Output the [X, Y] coordinate of the center of the cell containing the given text.  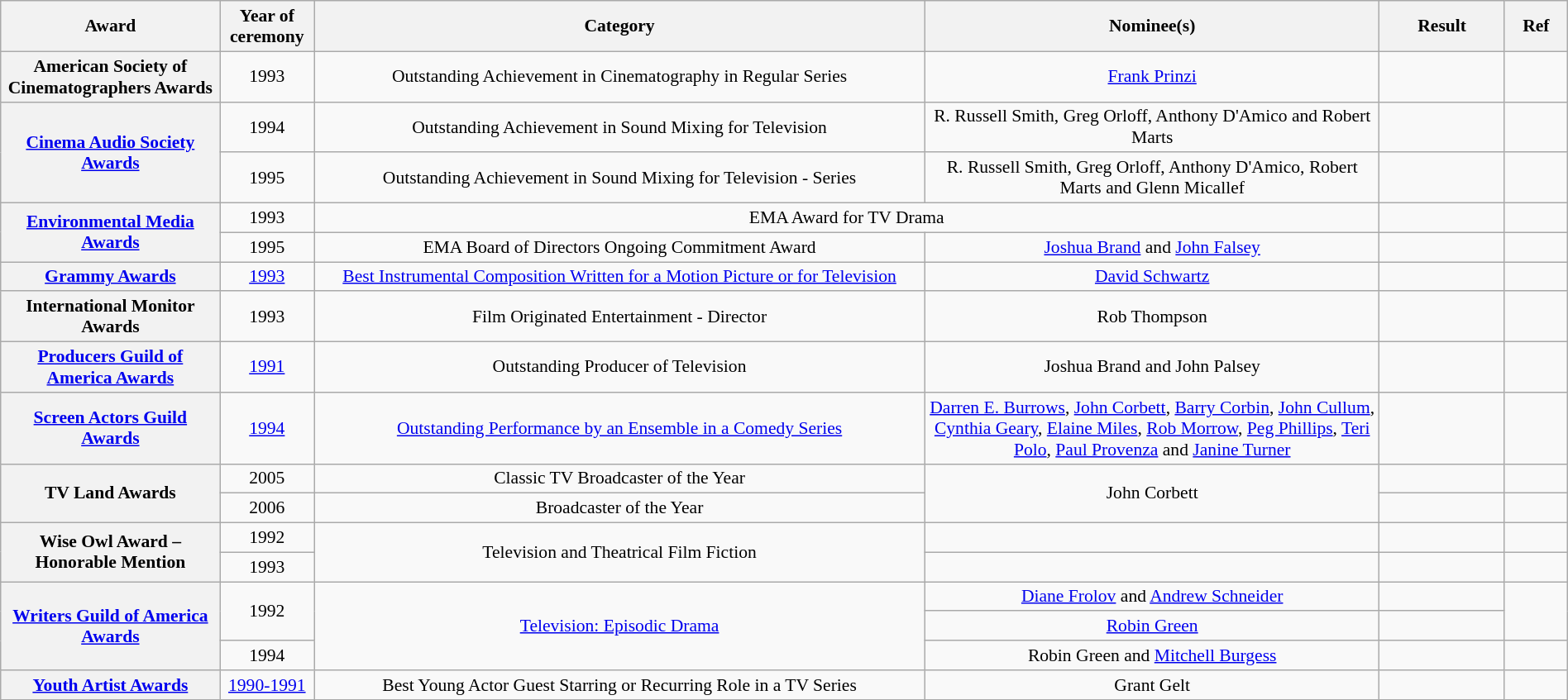
Best Instrumental Composition Written for a Motion Picture or for Television [620, 277]
Classic TV Broadcaster of the Year [620, 479]
Award [111, 26]
David Schwartz [1151, 277]
Grant Gelt [1151, 685]
Joshua Brand and John Falsey [1151, 247]
EMA Board of Directors Ongoing Commitment Award [620, 247]
Result [1442, 26]
International Monitor Awards [111, 317]
Outstanding Achievement in Sound Mixing for Television [620, 127]
Film Originated Entertainment - Director [620, 317]
R. Russell Smith, Greg Orloff, Anthony D'Amico and Robert Marts [1151, 127]
Outstanding Achievement in Sound Mixing for Television - Series [620, 179]
Broadcaster of the Year [620, 508]
Frank Prinzi [1151, 76]
1991 [267, 367]
Joshua Brand and John Palsey [1151, 367]
Writers Guild of America Awards [111, 626]
Television: Episodic Drama [620, 626]
Outstanding Performance by an Ensemble in a Comedy Series [620, 428]
Category [620, 26]
John Corbett [1151, 493]
Environmental Media Awards [111, 233]
Youth Artist Awards [111, 685]
Nominee(s) [1151, 26]
TV Land Awards [111, 493]
2005 [267, 479]
Year of ceremony [267, 26]
Wise Owl Award – Honorable Mention [111, 552]
Grammy Awards [111, 277]
Robin Green [1151, 626]
Outstanding Achievement in Cinematography in Regular Series [620, 76]
Diane Frolov and Andrew Schneider [1151, 597]
Robin Green and Mitchell Burgess [1151, 655]
Rob Thompson [1151, 317]
Cinema Audio Society Awards [111, 152]
Ref [1536, 26]
Screen Actors Guild Awards [111, 428]
Outstanding Producer of Television [620, 367]
2006 [267, 508]
Television and Theatrical Film Fiction [620, 552]
EMA Award for TV Drama [847, 218]
Producers Guild of America Awards [111, 367]
American Society of Cinematographers Awards [111, 76]
Best Young Actor Guest Starring or Recurring Role in a TV Series [620, 685]
R. Russell Smith, Greg Orloff, Anthony D'Amico, Robert Marts and Glenn Micallef [1151, 179]
1990-1991 [267, 685]
